Capture the cell that displays the provided text and extract its (X, Y) central coordinate. 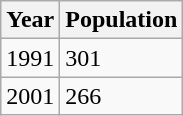
Population (122, 20)
1991 (30, 58)
Year (30, 20)
2001 (30, 96)
266 (122, 96)
301 (122, 58)
